Provide the (X, Y) coordinate of the cell's center where the given text is located.  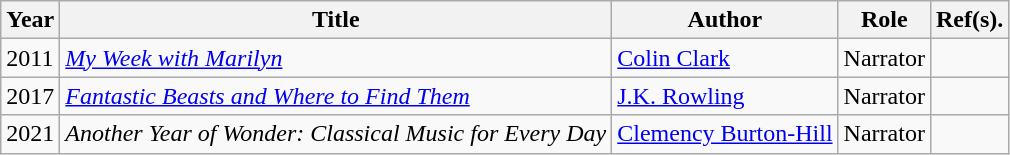
Ref(s). (969, 20)
Author (725, 20)
2017 (30, 96)
Another Year of Wonder: Classical Music for Every Day (336, 134)
2011 (30, 58)
Role (884, 20)
Year (30, 20)
Title (336, 20)
Fantastic Beasts and Where to Find Them (336, 96)
My Week with Marilyn (336, 58)
J.K. Rowling (725, 96)
Colin Clark (725, 58)
Clemency Burton-Hill (725, 134)
2021 (30, 134)
